Return [x, y] of the center of cell containing provided text 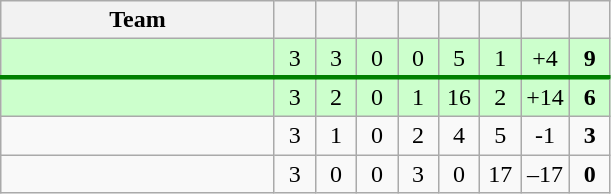
6 [590, 97]
–17 [546, 173]
4 [460, 135]
16 [460, 97]
Team [138, 20]
+14 [546, 97]
+4 [546, 58]
-1 [546, 135]
17 [500, 173]
9 [590, 58]
